Search for the cell housing the specified text and yield its [X, Y] center coordinate. 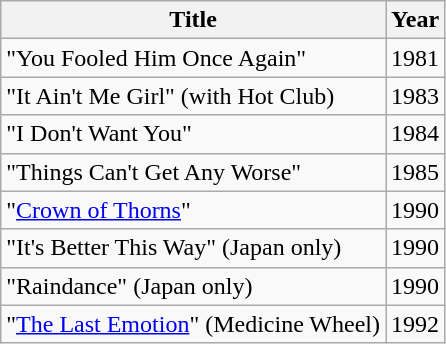
Title [194, 20]
"Things Can't Get Any Worse" [194, 172]
1981 [416, 58]
"The Last Emotion" (Medicine Wheel) [194, 324]
"It's Better This Way" (Japan only) [194, 248]
"You Fooled Him Once Again" [194, 58]
1984 [416, 134]
"Raindance" (Japan only) [194, 286]
Year [416, 20]
"I Don't Want You" [194, 134]
"Crown of Thorns" [194, 210]
1985 [416, 172]
1992 [416, 324]
"It Ain't Me Girl" (with Hot Club) [194, 96]
1983 [416, 96]
